Return the (x, y) coordinate for the center point of the cell that contains the specified text.  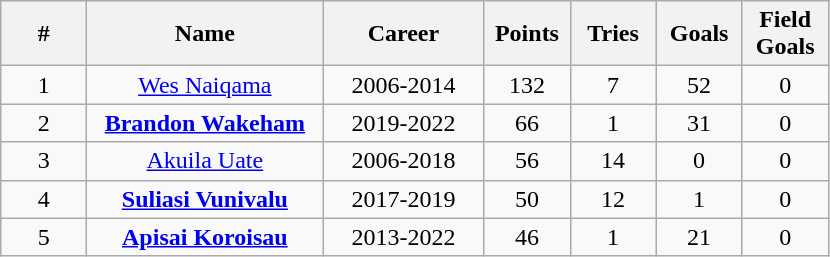
2017-2019 (404, 199)
Wes Naiqama (205, 85)
46 (527, 237)
2006-2018 (404, 161)
2013-2022 (404, 237)
Akuila Uate (205, 161)
4 (44, 199)
2006-2014 (404, 85)
31 (699, 123)
Field Goals (785, 34)
50 (527, 199)
5 (44, 237)
12 (613, 199)
Brandon Wakeham (205, 123)
14 (613, 161)
66 (527, 123)
56 (527, 161)
Suliasi Vunivalu (205, 199)
Name (205, 34)
52 (699, 85)
21 (699, 237)
2 (44, 123)
Tries (613, 34)
Points (527, 34)
132 (527, 85)
Goals (699, 34)
Apisai Koroisau (205, 237)
7 (613, 85)
Career (404, 34)
# (44, 34)
3 (44, 161)
2019-2022 (404, 123)
